Scan for the cell matching the given text and deliver its [x, y] coordinate at center. 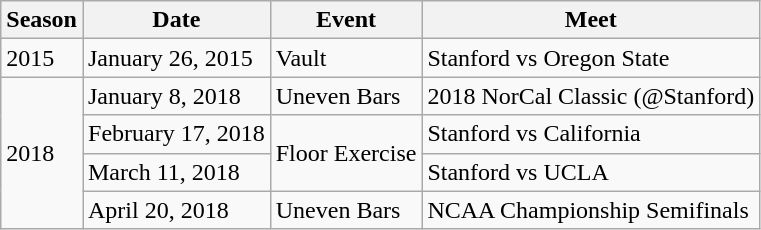
February 17, 2018 [176, 134]
2018 NorCal Classic (@Stanford) [591, 96]
Stanford vs Oregon State [591, 58]
Date [176, 20]
Vault [346, 58]
Floor Exercise [346, 153]
Meet [591, 20]
Event [346, 20]
Season [42, 20]
March 11, 2018 [176, 172]
April 20, 2018 [176, 210]
January 26, 2015 [176, 58]
Stanford vs California [591, 134]
2015 [42, 58]
NCAA Championship Semifinals [591, 210]
Stanford vs UCLA [591, 172]
January 8, 2018 [176, 96]
2018 [42, 153]
